Find where the given text appears and provide that cell's center as [x, y] coordinate. 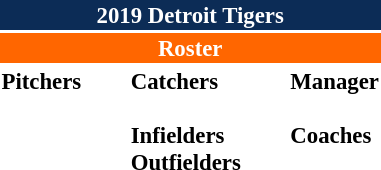
2019 Detroit Tigers [190, 15]
Roster [190, 48]
